Extract the [X, Y] coordinate from the center of the cell holding the provided text.  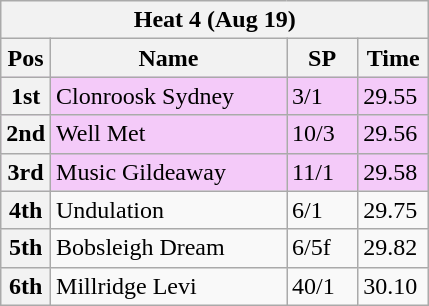
6/1 [322, 210]
10/3 [322, 134]
30.10 [394, 286]
Time [394, 58]
11/1 [322, 172]
SP [322, 58]
Bobsleigh Dream [169, 248]
3rd [26, 172]
29.55 [394, 96]
5th [26, 248]
29.56 [394, 134]
29.75 [394, 210]
Music Gildeaway [169, 172]
2nd [26, 134]
29.58 [394, 172]
Clonroosk Sydney [169, 96]
6th [26, 286]
1st [26, 96]
Well Met [169, 134]
4th [26, 210]
6/5f [322, 248]
Millridge Levi [169, 286]
3/1 [322, 96]
Heat 4 (Aug 19) [215, 20]
40/1 [322, 286]
29.82 [394, 248]
Pos [26, 58]
Undulation [169, 210]
Name [169, 58]
